Detect which cell encompasses the target text, then output its [x, y] center coordinate. 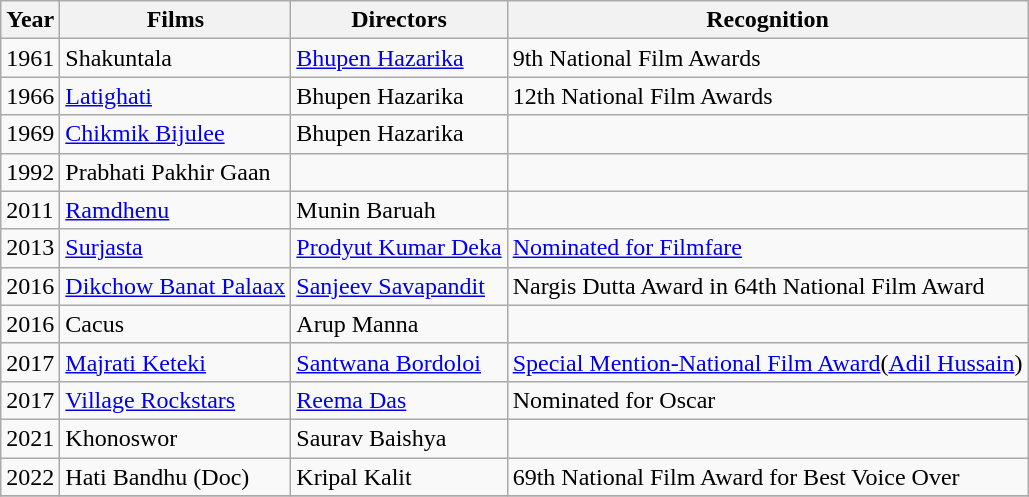
Films [176, 20]
Munin Baruah [399, 210]
Special Mention-National Film Award(Adil Hussain) [768, 362]
2011 [30, 210]
9th National Film Awards [768, 58]
Dikchow Banat Palaax [176, 286]
Directors [399, 20]
1966 [30, 96]
Recognition [768, 20]
Sanjeev Savapandit [399, 286]
Majrati Keteki [176, 362]
Nominated for Filmfare [768, 248]
2022 [30, 477]
Nominated for Oscar [768, 400]
Chikmik Bijulee [176, 134]
Kripal Kalit [399, 477]
2021 [30, 438]
Santwana Bordoloi [399, 362]
Saurav Baishya [399, 438]
Cacus [176, 324]
1992 [30, 172]
1969 [30, 134]
Village Rockstars [176, 400]
Reema Das [399, 400]
12th National Film Awards [768, 96]
Shakuntala [176, 58]
2013 [30, 248]
Arup Manna [399, 324]
Prabhati Pakhir Gaan [176, 172]
1961 [30, 58]
Surjasta [176, 248]
Khonoswor [176, 438]
Year [30, 20]
Hati Bandhu (Doc) [176, 477]
Prodyut Kumar Deka [399, 248]
Ramdhenu [176, 210]
69th National Film Award for Best Voice Over [768, 477]
Nargis Dutta Award in 64th National Film Award [768, 286]
Latighati [176, 96]
